Detect which cell encompasses the target text, then output its (X, Y) center coordinate. 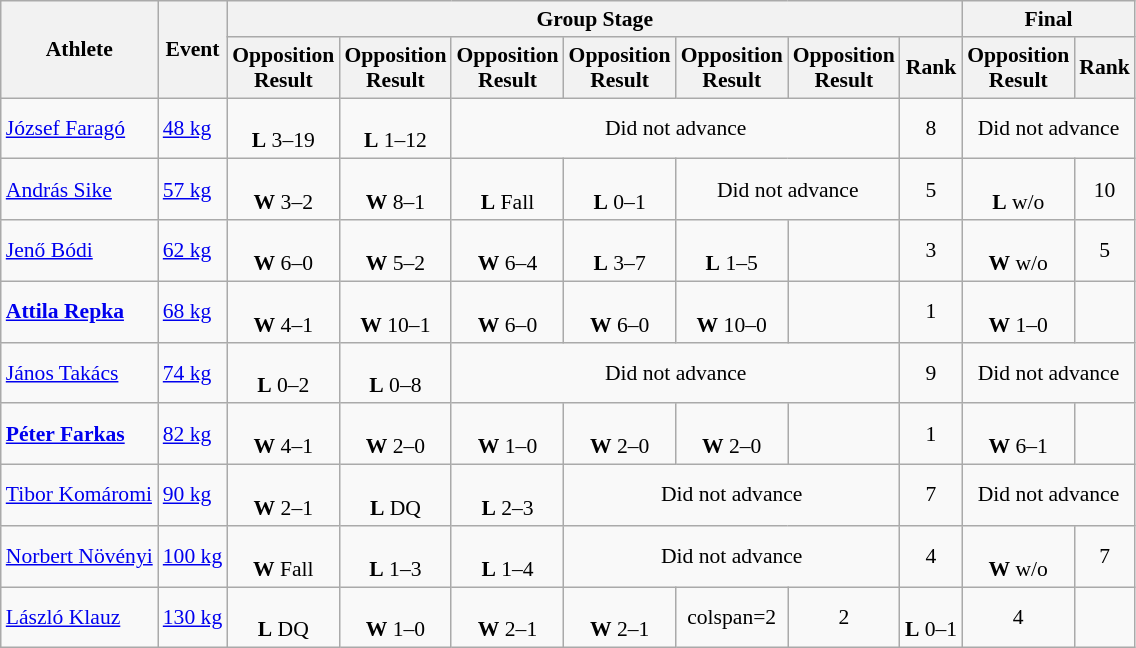
János Takács (80, 372)
L 1–4 (507, 556)
W 10–0 (732, 312)
8 (931, 128)
10 (1104, 190)
L 1–3 (395, 556)
Group Stage (594, 19)
L 3–19 (283, 128)
L 3–7 (620, 250)
W 3–2 (283, 190)
Jenő Bódi (80, 250)
W 10–1 (395, 312)
9 (931, 372)
W 5–2 (395, 250)
68 kg (192, 312)
András Sike (80, 190)
3 (931, 250)
colspan=2 (732, 618)
László Klauz (80, 618)
W 6–4 (507, 250)
L 1–5 (732, 250)
Event (192, 50)
48 kg (192, 128)
74 kg (192, 372)
Athlete (80, 50)
130 kg (192, 618)
W 6–1 (1018, 434)
82 kg (192, 434)
Tibor Komáromi (80, 496)
L 1–12 (395, 128)
62 kg (192, 250)
L w/o (1018, 190)
L 2–3 (507, 496)
90 kg (192, 496)
Final (1048, 19)
Péter Farkas (80, 434)
57 kg (192, 190)
100 kg (192, 556)
L 0–2 (283, 372)
W Fall (283, 556)
Norbert Növényi (80, 556)
L 0–8 (395, 372)
L Fall (507, 190)
W 8–1 (395, 190)
József Faragó (80, 128)
Attila Repka (80, 312)
2 (844, 618)
